Identify which cell holds the provided text, then report its (x, y) central coordinate. 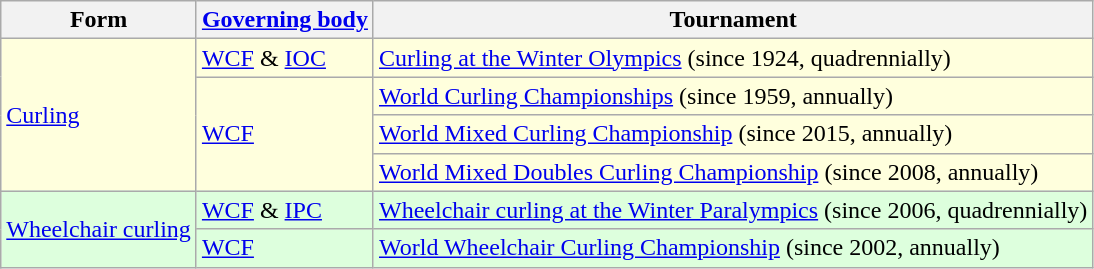
World Wheelchair Curling Championship (since 2002, annually) (732, 248)
World Mixed Curling Championship (since 2015, annually) (732, 134)
Form (99, 20)
Tournament (732, 20)
Curling at the Winter Olympics (since 1924, quadrennially) (732, 58)
Wheelchair curling (99, 229)
WCF & IOC (284, 58)
Governing body (284, 20)
WCF & IPC (284, 210)
World Curling Championships (since 1959, annually) (732, 96)
Curling (99, 115)
World Mixed Doubles Curling Championship (since 2008, annually) (732, 172)
Wheelchair curling at the Winter Paralympics (since 2006, quadrennially) (732, 210)
